From the cell containing the given text, extract its center point as (x, y) coordinate. 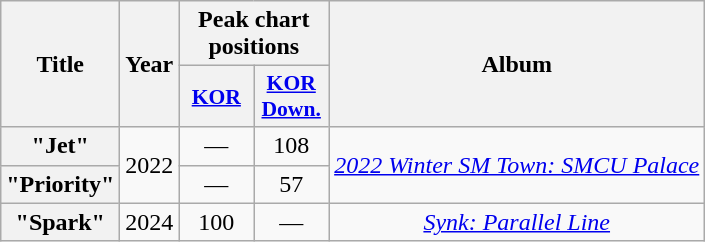
57 (292, 184)
108 (292, 146)
"Priority" (60, 184)
100 (216, 222)
KORDown. (292, 96)
Peak chart positions (254, 34)
2024 (150, 222)
Year (150, 64)
Album (517, 64)
2022 (150, 165)
2022 Winter SM Town: SMCU Palace (517, 165)
Title (60, 64)
Synk: Parallel Line (517, 222)
"Jet" (60, 146)
"Spark" (60, 222)
KOR (216, 96)
